Return the (x, y) coordinate for the center point of the cell that contains the specified text.  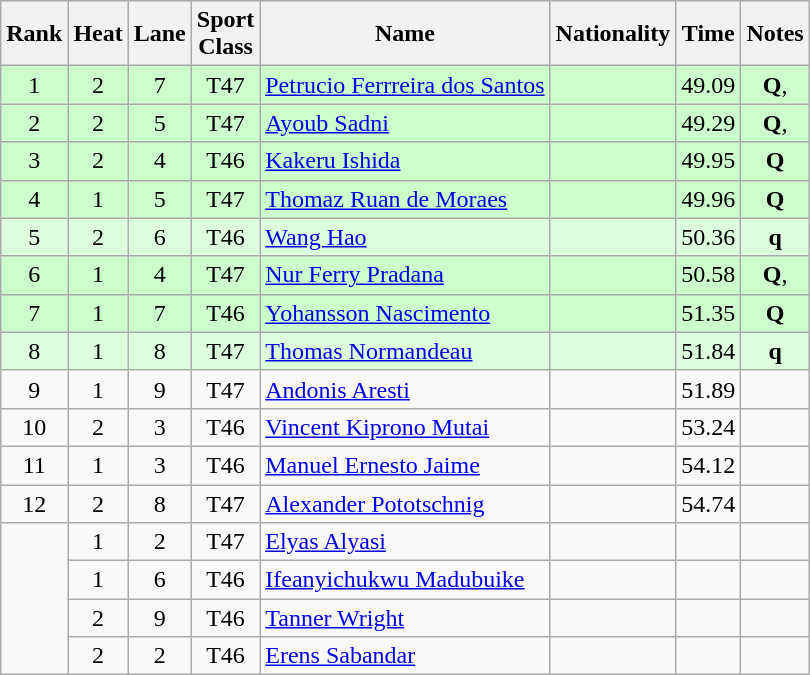
Notes (775, 34)
49.29 (708, 123)
Andonis Aresti (405, 389)
Thomaz Ruan de Moraes (405, 199)
Name (405, 34)
Vincent Kiprono Mutai (405, 427)
SportClass (225, 34)
Lane (160, 34)
50.36 (708, 237)
53.24 (708, 427)
Petrucio Ferrreira dos Santos (405, 85)
Ifeanyichukwu Madubuike (405, 580)
Tanner Wright (405, 618)
49.95 (708, 161)
Ayoub Sadni (405, 123)
49.96 (708, 199)
Erens Sabandar (405, 656)
54.12 (708, 465)
12 (34, 503)
51.89 (708, 389)
51.84 (708, 351)
Thomas Normandeau (405, 351)
Time (708, 34)
49.09 (708, 85)
Nationality (613, 34)
Manuel Ernesto Jaime (405, 465)
Nur Ferry Pradana (405, 275)
54.74 (708, 503)
Alexander Pototschnig (405, 503)
51.35 (708, 313)
Kakeru Ishida (405, 161)
Rank (34, 34)
Elyas Alyasi (405, 542)
Yohansson Nascimento (405, 313)
Wang Hao (405, 237)
50.58 (708, 275)
Heat (98, 34)
10 (34, 427)
11 (34, 465)
